Pinpoint the cell where the given text exists, returning its [x, y] midpoint coordinate. 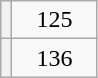
136 [55, 58]
125 [55, 20]
